Locate the cell with the specified text and output its (x, y) center coordinate. 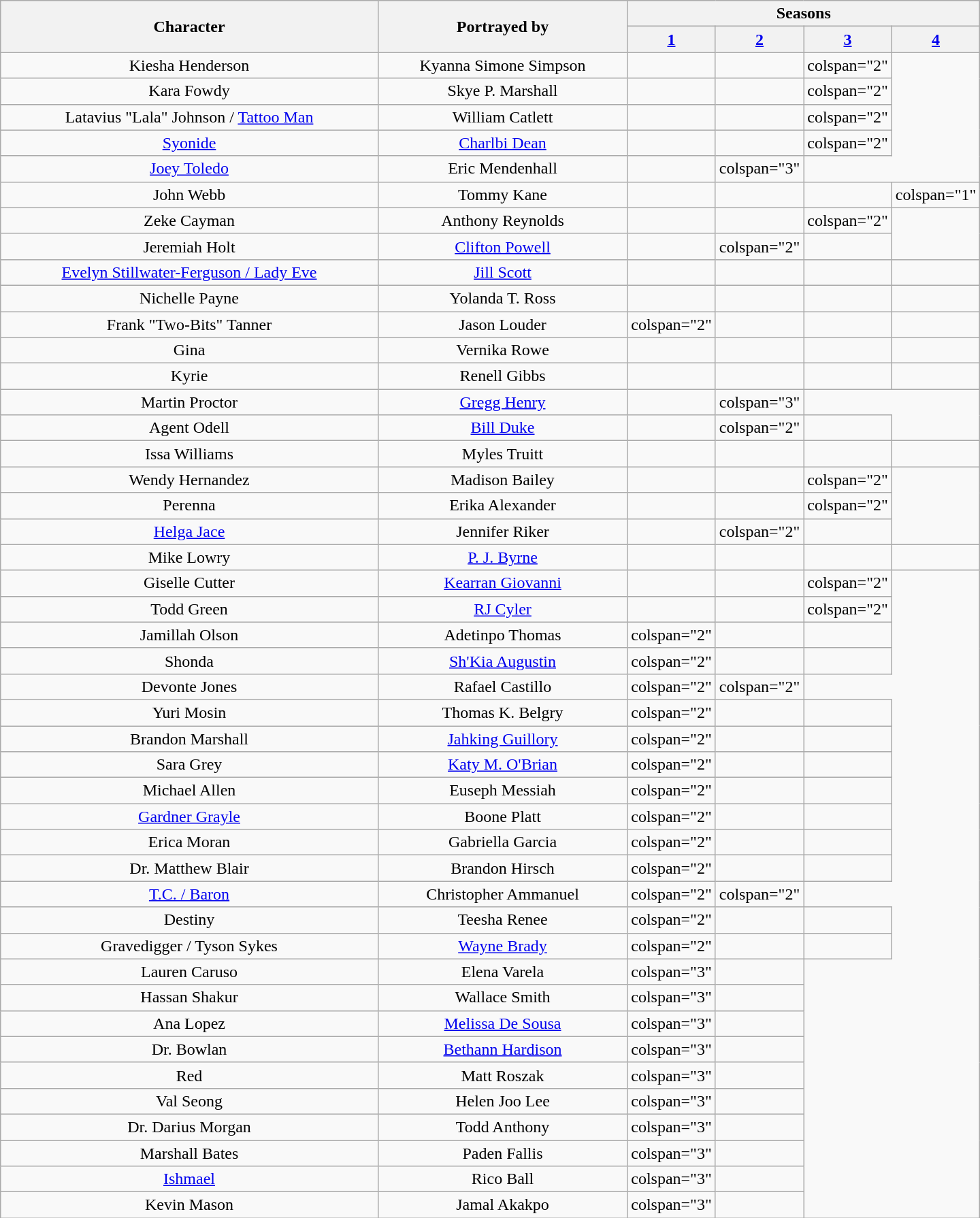
Michael Allen (189, 791)
Ishmael (189, 1179)
Yolanda T. Ross (502, 298)
Jamal Akakpo (502, 1205)
William Catlett (502, 117)
Joey Toledo (189, 169)
Paden Fallis (502, 1153)
Ana Lopez (189, 1023)
Kevin Mason (189, 1205)
Gabriella Garcia (502, 842)
Todd Green (189, 609)
Eric Mendenhall (502, 169)
Perenna (189, 506)
T.C. / Baron (189, 894)
Destiny (189, 920)
Clifton Powell (502, 246)
Vernika Rowe (502, 350)
Anthony Reynolds (502, 220)
Seasons (804, 14)
Euseph Messiah (502, 791)
Frank "Two-Bits" Tanner (189, 325)
2 (759, 39)
Martin Proctor (189, 402)
Wendy Hernandez (189, 480)
Charlbi Dean (502, 143)
Yuri Mosin (189, 712)
Portrayed by (502, 27)
Val Seong (189, 1101)
4 (936, 39)
Thomas K. Belgry (502, 712)
Rico Ball (502, 1179)
Devonte Jones (189, 687)
Lauren Caruso (189, 972)
Wallace Smith (502, 998)
Kearran Giovanni (502, 583)
Syonide (189, 143)
Gina (189, 350)
Jennifer Riker (502, 531)
Gardner Grayle (189, 817)
Erica Moran (189, 842)
Giselle Cutter (189, 583)
Christopher Ammanuel (502, 894)
Red (189, 1075)
Jamillah Olson (189, 635)
Elena Varela (502, 972)
Renell Gibbs (502, 376)
Wayne Brady (502, 946)
Helga Jace (189, 531)
Mike Lowry (189, 557)
Jason Louder (502, 325)
Zeke Cayman (189, 220)
Myles Truitt (502, 454)
Latavius "Lala" Johnson / Tattoo Man (189, 117)
Matt Roszak (502, 1075)
3 (848, 39)
John Webb (189, 195)
Evelyn Stillwater-Ferguson / Lady Eve (189, 272)
Sh'Kia Augustin (502, 661)
Adetinpo Thomas (502, 635)
Hassan Shakur (189, 998)
Katy M. O'Brian (502, 765)
Kiesha Henderson (189, 65)
Kyanna Simone Simpson (502, 65)
Jeremiah Holt (189, 246)
Gravedigger / Tyson Sykes (189, 946)
Boone Platt (502, 817)
Shonda (189, 661)
Issa Williams (189, 454)
Rafael Castillo (502, 687)
Kyrie (189, 376)
Dr. Matthew Blair (189, 868)
Marshall Bates (189, 1153)
Nichelle Payne (189, 298)
Gregg Henry (502, 402)
Teesha Renee (502, 920)
Character (189, 27)
Jill Scott (502, 272)
Bill Duke (502, 428)
Kara Fowdy (189, 91)
1 (672, 39)
Jahking Guillory (502, 738)
Brandon Marshall (189, 738)
Dr. Bowlan (189, 1049)
colspan="1" (936, 195)
Madison Bailey (502, 480)
Tommy Kane (502, 195)
P. J. Byrne (502, 557)
Sara Grey (189, 765)
Agent Odell (189, 428)
Skye P. Marshall (502, 91)
Dr. Darius Morgan (189, 1127)
Bethann Hardison (502, 1049)
RJ Cyler (502, 609)
Brandon Hirsch (502, 868)
Melissa De Sousa (502, 1023)
Erika Alexander (502, 506)
Todd Anthony (502, 1127)
Helen Joo Lee (502, 1101)
